Return the [x, y] coordinate for the center point of the cell that contains the specified text.  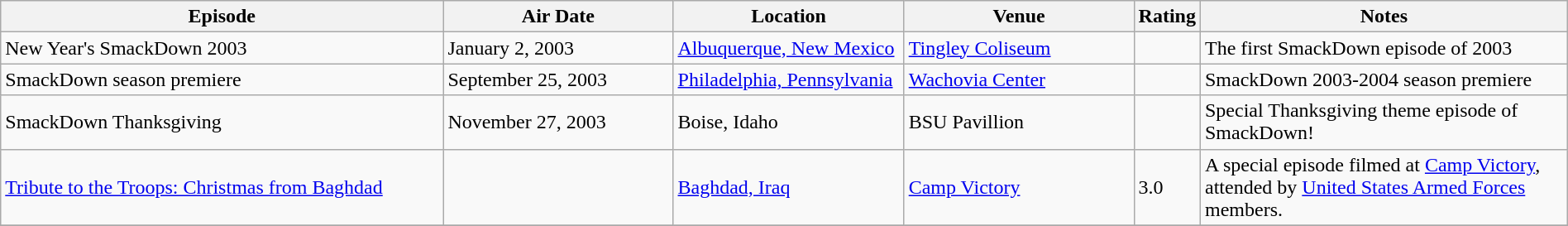
SmackDown season premiere [222, 79]
Boise, Idaho [789, 123]
Albuquerque, New Mexico [789, 48]
Notes [1384, 17]
SmackDown Thanksgiving [222, 123]
Air Date [558, 17]
Tingley Coliseum [1019, 48]
September 25, 2003 [558, 79]
The first SmackDown episode of 2003 [1384, 48]
January 2, 2003 [558, 48]
Episode [222, 17]
3.0 [1167, 187]
Rating [1167, 17]
November 27, 2003 [558, 123]
Baghdad, Iraq [789, 187]
Venue [1019, 17]
New Year's SmackDown 2003 [222, 48]
Wachovia Center [1019, 79]
BSU Pavillion [1019, 123]
SmackDown 2003-2004 season premiere [1384, 79]
Camp Victory [1019, 187]
A special episode filmed at Camp Victory, attended by United States Armed Forces members. [1384, 187]
Location [789, 17]
Tribute to the Troops: Christmas from Baghdad [222, 187]
Special Thanksgiving theme episode of SmackDown! [1384, 123]
Philadelphia, Pennsylvania [789, 79]
